Return (x, y) of the center of cell containing provided text 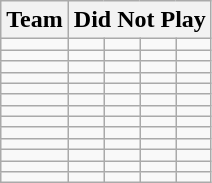
Did Not Play (140, 20)
Team (35, 20)
